Capture the cell that displays the provided text and extract its (x, y) central coordinate. 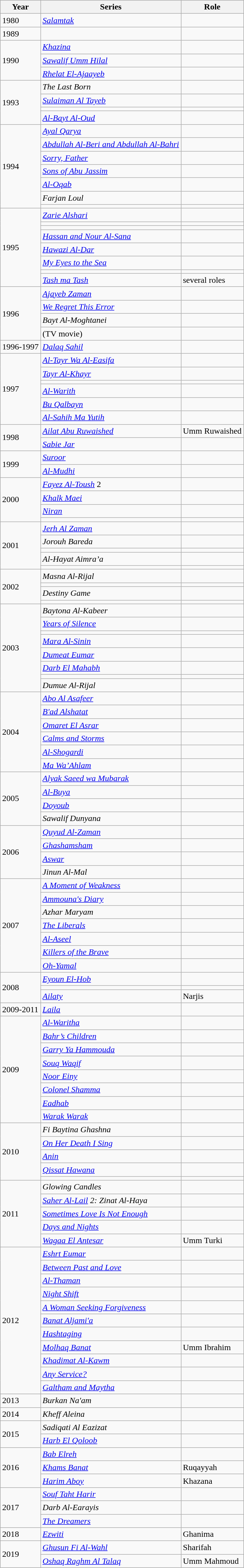
Bayt Al-Moghtanei (111, 320)
Laila (111, 1009)
2018 (20, 1534)
Niran (111, 511)
Role (212, 7)
My Eyes to the Sea (111, 263)
Sawalif Umm Hilal (111, 60)
Azhar Maryam (111, 912)
Fi Baytina Ghashna (111, 1130)
Baytona Al-Kabeer (111, 610)
Khams Banat (111, 1467)
2009-2011 (20, 1009)
Al-Thaman (111, 1280)
Al-Mudhi (111, 471)
2008 (20, 987)
Years of Silence (111, 624)
Ghusun Fi Al-Wahl (111, 1548)
Killers of the Brave (111, 952)
Harb El Qoloob (111, 1441)
A Woman Seeking Forgiveness (111, 1307)
several roles (212, 280)
Between Past and Love (111, 1267)
Destiny Game (111, 593)
Suroor (111, 458)
Warak Warak (111, 1116)
1999 (20, 464)
Al-Aseel (111, 939)
Garry Ya Hammouda (111, 1049)
Khazana (212, 1481)
2019 (20, 1554)
1995 (20, 248)
Ailaty (111, 996)
Molhaq Banat (111, 1347)
Colonel Shamma (111, 1089)
Harim Aboy (111, 1481)
Abo Al Asafeer (111, 699)
Year (20, 7)
Farjan Loul (111, 198)
Any Service? (111, 1374)
Umm Turki (212, 1240)
Sharifah (212, 1548)
Rhelat El-Ajaayeb (111, 74)
2011 (20, 1214)
Dalaq Sahil (111, 347)
Umm Ibrahim (212, 1347)
B'ad Alshatat (111, 712)
(TV movie) (111, 334)
Quyud Al-Zaman (111, 832)
Night Shift (111, 1294)
Oshaq Raghm Al Talaq (111, 1561)
Al-Oqab (111, 185)
Days and Nights (111, 1227)
1989 (20, 34)
Saher Al-Lail 2: Zinat Al-Haya (111, 1200)
2016 (20, 1467)
Eadhab (111, 1103)
Omaret El Asrar (111, 725)
Darb Al-Earayis (111, 1507)
Anin (111, 1156)
Galtham and Maytha (111, 1387)
Jerh Al Zaman (111, 528)
Sometimes Love Is Not Enough (111, 1214)
Khazina (111, 47)
A Moment of Weakness (111, 885)
Zarie Alshari (111, 215)
Sawalif Dunyana (111, 819)
Khadimat Al-Kawm (111, 1361)
Ezwiti (111, 1534)
2005 (20, 799)
We Regret This Error (111, 307)
Wagaa El Antesar (111, 1240)
2002 (20, 587)
Ghanima (212, 1534)
Calms and Storms (111, 739)
Al-Buya (111, 792)
1990 (20, 60)
Al-Tayr Wa Al-Easifa (111, 360)
Tash ma Tash (111, 280)
2007 (20, 925)
Bab Elreh (111, 1454)
Narjis (212, 996)
Eshrt Eumar (111, 1254)
Ammouna's Diary (111, 899)
Souq Waqif (111, 1063)
Doyoub (111, 805)
Al-Waritha (111, 1023)
Abdullah Al-Beri and Abdullah Al-Bahri (111, 144)
Umm Mahmoud (212, 1561)
Kheff Aleina (111, 1414)
2010 (20, 1152)
Dumeat Eumar (111, 654)
Ayal Qarya (111, 131)
1993 (20, 102)
2013 (20, 1401)
Sons of Abu Jassim (111, 171)
Dumue Al-Rijal (111, 685)
The Liberals (111, 926)
Ailat Abu Ruwaished (111, 431)
Ma Wa’Ahlam (111, 765)
1994 (20, 166)
2003 (20, 648)
Qissat Hawana (111, 1170)
Noor Einy (111, 1076)
2009 (20, 1069)
2014 (20, 1414)
Banat Aljami'a (111, 1321)
Tayr Al-Khayr (111, 374)
2012 (20, 1321)
Al-Bayt Al-Oud (111, 118)
Mara Al-Sinin (111, 641)
Sabie Jar (111, 444)
1998 (20, 438)
2004 (20, 732)
Ghashamsham (111, 845)
Alyak Saeed wa Mubarak (111, 779)
Al-Hayat Aimra’a (111, 559)
Al-Shogardi (111, 752)
Sulaiman Al Tayeb (111, 100)
Hawazi Al-Dar (111, 249)
Darb El Mahabh (111, 668)
2001 (20, 545)
1996-1997 (20, 347)
Glowing Candles (111, 1187)
Burkan Na'am (111, 1401)
Al-Warith (111, 391)
Salamtak (111, 20)
Jorouh Bareda (111, 542)
Bu Qalbayn (111, 404)
Ajayeb Zaman (111, 293)
Masna Al-Rijal (111, 576)
2015 (20, 1434)
The Last Born (111, 87)
Hassan and Nour Al-Sana (111, 236)
2017 (20, 1507)
Al-Sahih Ma Yutih (111, 418)
The Dreamers (111, 1521)
2006 (20, 852)
Fayez Al-Toush 2 (111, 484)
1980 (20, 20)
Sadiqati Al Eazizat (111, 1427)
Souf Taht Harir (111, 1494)
Ruqayyah (212, 1467)
1996 (20, 313)
Sorry, Father (111, 158)
Khalk Maei (111, 498)
Series (111, 7)
On Her Death I Sing (111, 1143)
2000 (20, 500)
Bahr’s Children (111, 1036)
Oh-Yamal (111, 966)
Hashtaging (111, 1334)
1997 (20, 389)
Jinun Al-Mal (111, 872)
Umm Ruwaished (212, 431)
Aswar (111, 859)
Eyoun El-Hob (111, 979)
